Determine the [X, Y] coordinate at the center of the cell enclosing the given text.  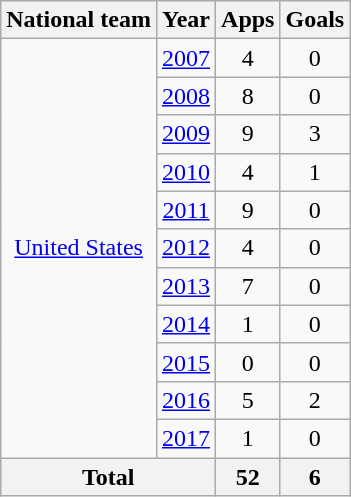
Total [108, 477]
6 [315, 477]
52 [248, 477]
8 [248, 96]
2008 [186, 96]
Goals [315, 20]
2015 [186, 362]
2013 [186, 286]
2011 [186, 210]
5 [248, 400]
2012 [186, 248]
2014 [186, 324]
2007 [186, 58]
2009 [186, 134]
Year [186, 20]
3 [315, 134]
National team [79, 20]
Apps [248, 20]
2017 [186, 438]
7 [248, 286]
2016 [186, 400]
United States [79, 248]
2 [315, 400]
2010 [186, 172]
